Extract the [X, Y] coordinate from the center of the cell holding the provided text.  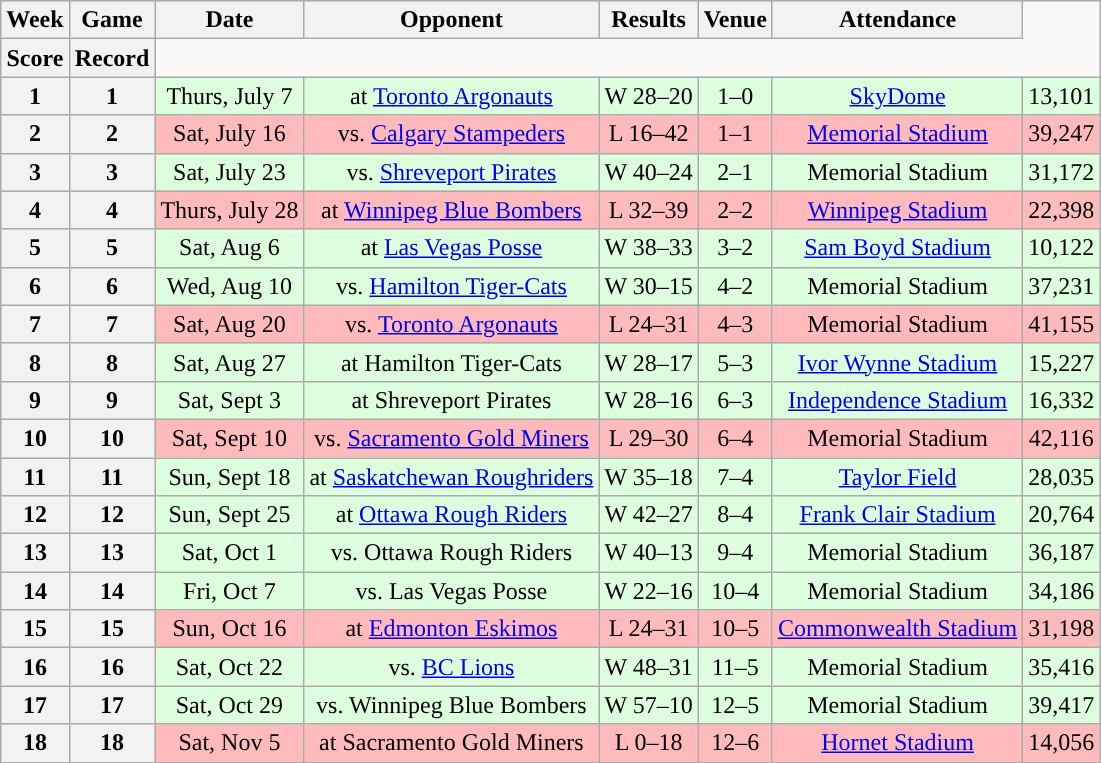
28,035 [1062, 477]
at Toronto Argonauts [452, 96]
12–5 [735, 705]
1–1 [735, 134]
Game [112, 20]
vs. Ottawa Rough Riders [452, 553]
9–4 [735, 553]
Hornet Stadium [897, 743]
Sun, Sept 25 [230, 515]
8–4 [735, 515]
7–4 [735, 477]
vs. Calgary Stampeders [452, 134]
Commonwealth Stadium [897, 629]
Thurs, July 7 [230, 96]
Sat, Nov 5 [230, 743]
3–2 [735, 248]
Score [35, 58]
10–4 [735, 591]
Thurs, July 28 [230, 210]
12–6 [735, 743]
11–5 [735, 667]
Sat, July 23 [230, 172]
L 32–39 [648, 210]
at Sacramento Gold Miners [452, 743]
Sat, Sept 3 [230, 400]
Sat, Aug 20 [230, 324]
10,122 [1062, 248]
Independence Stadium [897, 400]
Sat, Oct 29 [230, 705]
20,764 [1062, 515]
W 22–16 [648, 591]
Sun, Oct 16 [230, 629]
Sam Boyd Stadium [897, 248]
41,155 [1062, 324]
at Edmonton Eskimos [452, 629]
4–2 [735, 286]
13,101 [1062, 96]
Sat, Oct 1 [230, 553]
W 40–24 [648, 172]
at Hamilton Tiger-Cats [452, 362]
W 40–13 [648, 553]
5–3 [735, 362]
W 38–33 [648, 248]
Winnipeg Stadium [897, 210]
Opponent [452, 20]
10–5 [735, 629]
37,231 [1062, 286]
35,416 [1062, 667]
39,417 [1062, 705]
4–3 [735, 324]
2–2 [735, 210]
22,398 [1062, 210]
L 16–42 [648, 134]
vs. Las Vegas Posse [452, 591]
Fri, Oct 7 [230, 591]
at Shreveport Pirates [452, 400]
Results [648, 20]
Sat, Aug 27 [230, 362]
vs. Sacramento Gold Miners [452, 438]
W 42–27 [648, 515]
at Ottawa Rough Riders [452, 515]
at Winnipeg Blue Bombers [452, 210]
L 0–18 [648, 743]
W 48–31 [648, 667]
14,056 [1062, 743]
Sat, Oct 22 [230, 667]
42,116 [1062, 438]
6–4 [735, 438]
36,187 [1062, 553]
W 30–15 [648, 286]
Venue [735, 20]
Attendance [897, 20]
vs. Toronto Argonauts [452, 324]
Sat, Aug 6 [230, 248]
vs. Shreveport Pirates [452, 172]
W 35–18 [648, 477]
Sat, Sept 10 [230, 438]
at Saskatchewan Roughriders [452, 477]
16,332 [1062, 400]
W 57–10 [648, 705]
Wed, Aug 10 [230, 286]
Ivor Wynne Stadium [897, 362]
W 28–16 [648, 400]
W 28–20 [648, 96]
39,247 [1062, 134]
Taylor Field [897, 477]
34,186 [1062, 591]
2–1 [735, 172]
Frank Clair Stadium [897, 515]
31,172 [1062, 172]
vs. Hamilton Tiger-Cats [452, 286]
Sat, July 16 [230, 134]
1–0 [735, 96]
6–3 [735, 400]
Week [35, 20]
at Las Vegas Posse [452, 248]
L 29–30 [648, 438]
W 28–17 [648, 362]
Record [112, 58]
vs. Winnipeg Blue Bombers [452, 705]
vs. BC Lions [452, 667]
Sun, Sept 18 [230, 477]
31,198 [1062, 629]
15,227 [1062, 362]
Date [230, 20]
SkyDome [897, 96]
